Provide the [X, Y] coordinate of the cell's center where the given text is located.  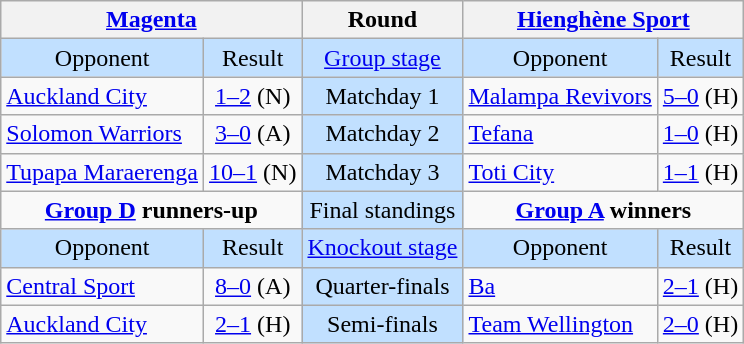
Team Wellington [560, 324]
Malampa Revivors [560, 96]
Semi-finals [382, 324]
5–0 (H) [700, 96]
Group stage [382, 58]
1–0 (H) [700, 134]
Group A winners [604, 210]
Tefana [560, 134]
Magenta [152, 20]
Matchday 1 [382, 96]
2–0 (H) [700, 324]
Matchday 2 [382, 134]
Round [382, 20]
1–2 (N) [253, 96]
Matchday 3 [382, 172]
Solomon Warriors [102, 134]
Central Sport [102, 286]
1–1 (H) [700, 172]
3–0 (A) [253, 134]
Quarter-finals [382, 286]
8–0 (A) [253, 286]
Tupapa Maraerenga [102, 172]
Knockout stage [382, 248]
Hienghène Sport [604, 20]
Toti City [560, 172]
Ba [560, 286]
Group D runners-up [152, 210]
10–1 (N) [253, 172]
Final standings [382, 210]
